Return the [X, Y] coordinate for the center point of the cell that contains the specified text.  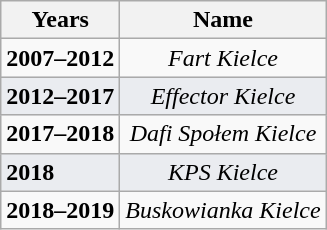
Dafi Społem Kielce [223, 134]
2018–2019 [60, 210]
Buskowianka Kielce [223, 210]
Name [223, 20]
Fart Kielce [223, 58]
2018 [60, 172]
Years [60, 20]
2012–2017 [60, 96]
KPS Kielce [223, 172]
2017–2018 [60, 134]
2007–2012 [60, 58]
Effector Kielce [223, 96]
